Capture the cell that displays the provided text and extract its [X, Y] central coordinate. 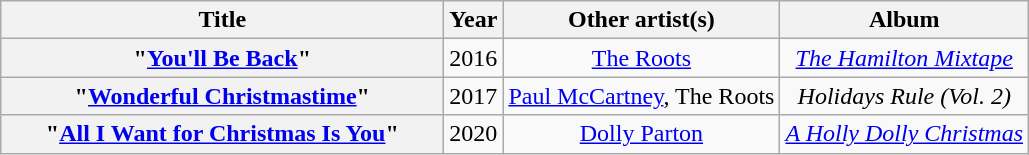
Holidays Rule (Vol. 2) [904, 96]
2016 [474, 58]
Other artist(s) [642, 20]
2017 [474, 96]
Album [904, 20]
2020 [474, 134]
Paul McCartney, The Roots [642, 96]
"Wonderful Christmastime" [222, 96]
Dolly Parton [642, 134]
"All I Want for Christmas Is You" [222, 134]
The Roots [642, 58]
The Hamilton Mixtape [904, 58]
A Holly Dolly Christmas [904, 134]
Title [222, 20]
Year [474, 20]
"You'll Be Back" [222, 58]
